Find where the given text appears and provide that cell's center as [x, y] coordinate. 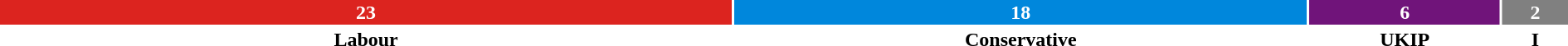
23 [366, 12]
18 [1020, 12]
2 [1535, 12]
6 [1405, 12]
